Find where the given text appears and provide that cell's center as [X, Y] coordinate. 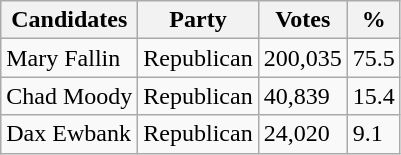
40,839 [302, 96]
Mary Fallin [70, 58]
Dax Ewbank [70, 134]
Party [198, 20]
Candidates [70, 20]
15.4 [374, 96]
Votes [302, 20]
75.5 [374, 58]
9.1 [374, 134]
200,035 [302, 58]
24,020 [302, 134]
% [374, 20]
Chad Moody [70, 96]
